Pinpoint the cell where the given text exists, returning its [x, y] midpoint coordinate. 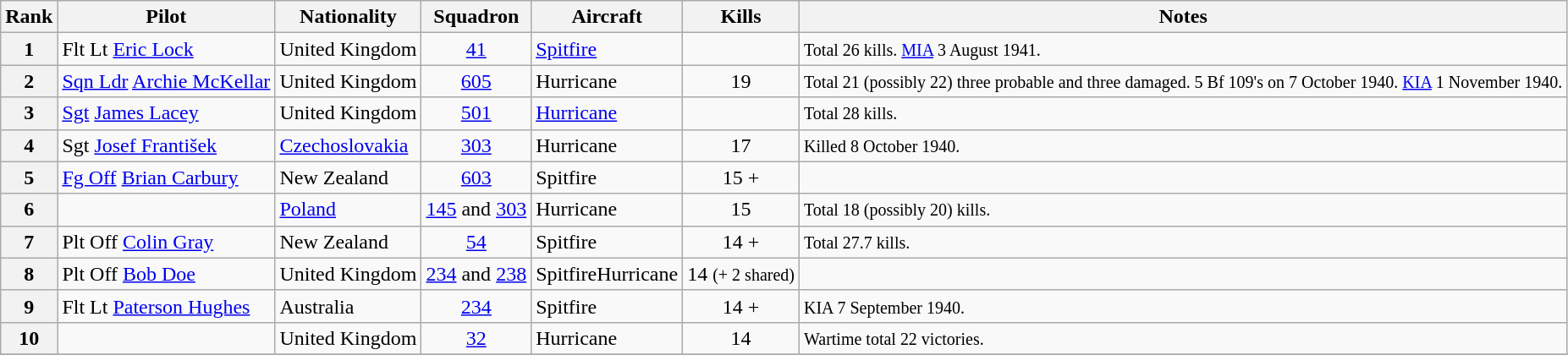
Total 26 kills. MIA 3 August 1941. [1183, 49]
32 [476, 338]
9 [29, 306]
Sgt James Lacey [166, 113]
Czechoslovakia [349, 145]
Sgt Josef František [166, 145]
14 [741, 338]
Squadron [476, 17]
19 [741, 81]
Plt Off Bob Doe [166, 274]
234 and 238 [476, 274]
Rank [29, 17]
15 + [741, 177]
145 and 303 [476, 210]
Pilot [166, 17]
Poland [349, 210]
Total 18 (possibly 20) kills. [1183, 210]
Wartime total 22 victories. [1183, 338]
Flt Lt Eric Lock [166, 49]
10 [29, 338]
SpitfireHurricane [608, 274]
Killed 8 October 1940. [1183, 145]
Sqn Ldr Archie McKellar [166, 81]
1 [29, 49]
17 [741, 145]
KIA 7 September 1940. [1183, 306]
603 [476, 177]
54 [476, 242]
Plt Off Colin Gray [166, 242]
Kills [741, 17]
4 [29, 145]
Aircraft [608, 17]
6 [29, 210]
Flt Lt Paterson Hughes [166, 306]
41 [476, 49]
15 [741, 210]
605 [476, 81]
Total 27.7 kills. [1183, 242]
7 [29, 242]
14 (+ 2 shared) [741, 274]
Total 28 kills. [1183, 113]
234 [476, 306]
Nationality [349, 17]
Notes [1183, 17]
3 [29, 113]
8 [29, 274]
2 [29, 81]
303 [476, 145]
5 [29, 177]
501 [476, 113]
Total 21 (possibly 22) three probable and three damaged. 5 Bf 109's on 7 October 1940. KIA 1 November 1940. [1183, 81]
Fg Off Brian Carbury [166, 177]
Australia [349, 306]
